Extract the [x, y] coordinate from the center of the cell holding the provided text.  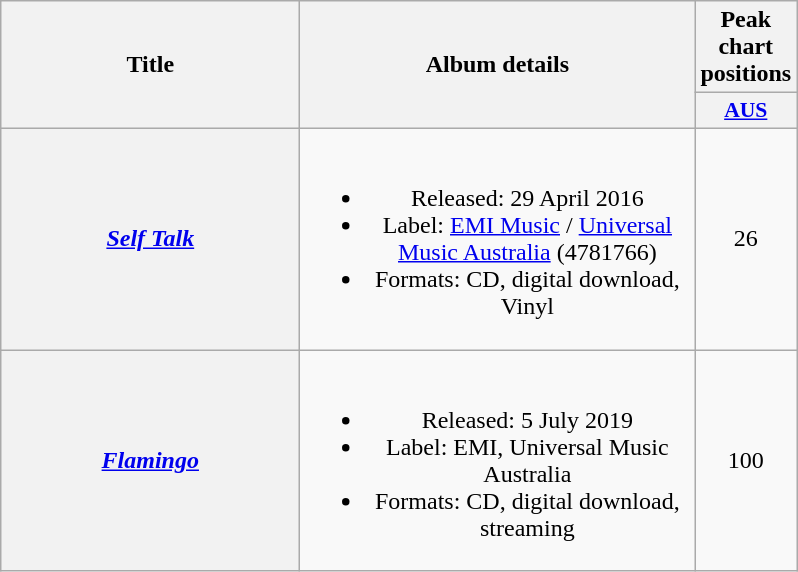
Released: 5 July 2019Label: EMI, Universal Music AustraliaFormats: CD, digital download, streaming [498, 460]
Flamingo [150, 460]
Peak chart positions [746, 47]
26 [746, 238]
Self Talk [150, 238]
Released: 29 April 2016Label: EMI Music / Universal Music Australia (4781766)Formats: CD, digital download, Vinyl [498, 238]
100 [746, 460]
AUS [746, 111]
Album details [498, 65]
Title [150, 65]
